Extract the [x, y] coordinate from the center of the cell holding the provided text.  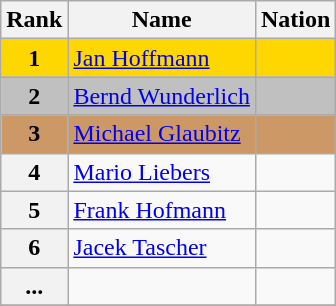
Mario Liebers [162, 172]
Nation [295, 20]
4 [34, 172]
2 [34, 96]
Michael Glaubitz [162, 134]
3 [34, 134]
... [34, 286]
6 [34, 248]
5 [34, 210]
1 [34, 58]
Name [162, 20]
Jacek Tascher [162, 248]
Jan Hoffmann [162, 58]
Bernd Wunderlich [162, 96]
Rank [34, 20]
Frank Hofmann [162, 210]
